Provide the [x, y] coordinate of the cell's center where the given text is located.  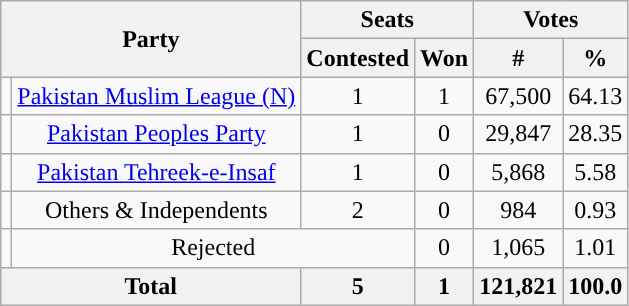
28.35 [596, 134]
121,821 [518, 286]
Votes [551, 20]
1.01 [596, 248]
# [518, 58]
Pakistan Muslim League (N) [156, 96]
0.93 [596, 210]
% [596, 58]
Contested [358, 58]
Party [151, 39]
Others & Independents [156, 210]
984 [518, 210]
Total [151, 286]
Rejected [214, 248]
64.13 [596, 96]
5,868 [518, 172]
Pakistan Tehreek-e-Insaf [156, 172]
5.58 [596, 172]
2 [358, 210]
Seats [388, 20]
100.0 [596, 286]
29,847 [518, 134]
1,065 [518, 248]
Pakistan Peoples Party [156, 134]
Won [444, 58]
5 [358, 286]
67,500 [518, 96]
